Extract the [X, Y] coordinate from the center of the cell holding the provided text.  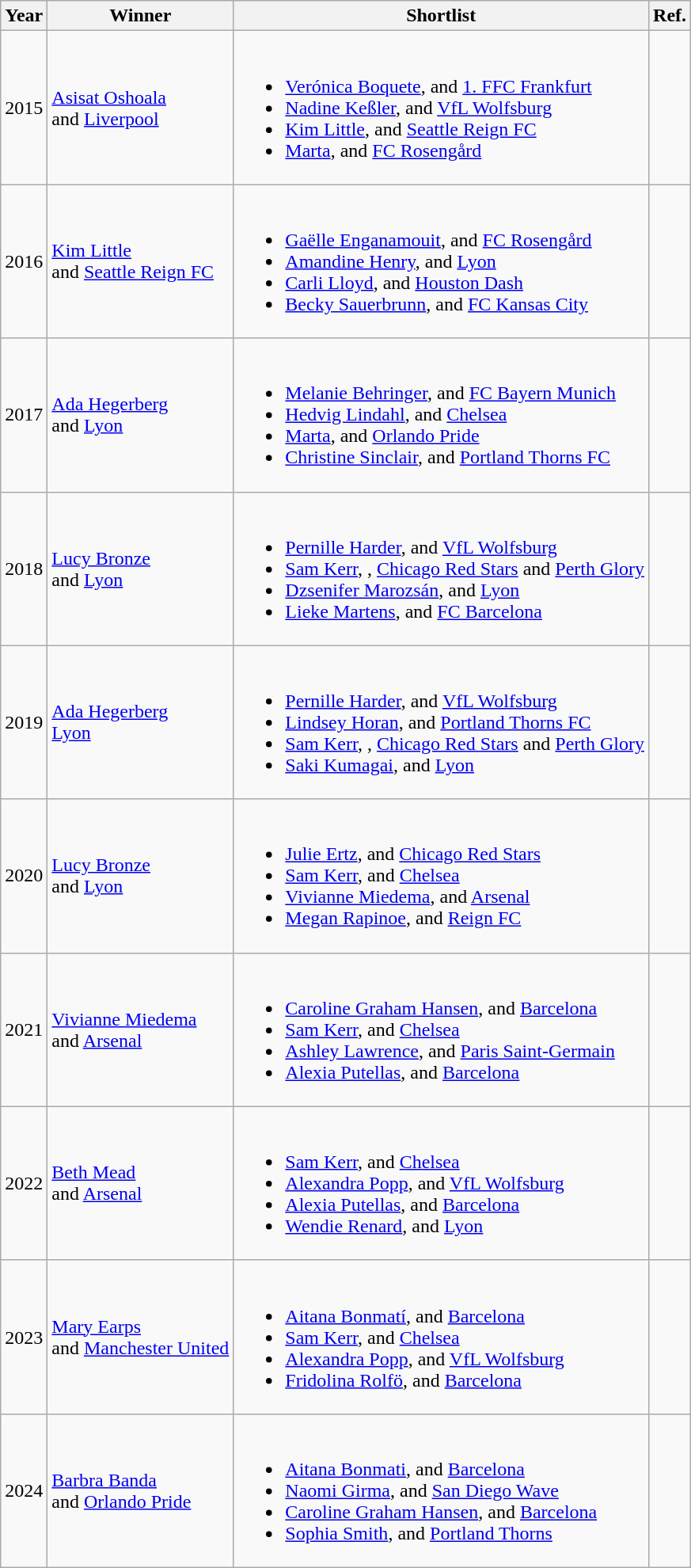
2015 [24, 108]
Melanie Behringer, and FC Bayern MunichHedvig Lindahl, and ChelseaMarta, and Orlando PrideChristine Sinclair, and Portland Thorns FC [442, 415]
2020 [24, 876]
Gaëlle Enganamouit, and FC RosengårdAmandine Henry, and LyonCarli Lloyd, and Houston DashBecky Sauerbrunn, and FC Kansas City [442, 261]
Sam Kerr, and ChelseaAlexandra Popp, and VfL WolfsburgAlexia Putellas, and BarcelonaWendie Renard, and Lyon [442, 1183]
Winner [141, 16]
2017 [24, 415]
Ada Hegerberg and Lyon [141, 415]
Pernille Harder, and VfL WolfsburgLindsey Horan, and Portland Thorns FCSam Kerr, , Chicago Red Stars and Perth GlorySaki Kumagai, and Lyon [442, 722]
Ref. [670, 16]
Pernille Harder, and VfL WolfsburgSam Kerr, , Chicago Red Stars and Perth GloryDzsenifer Marozsán, and LyonLieke Martens, and FC Barcelona [442, 569]
Aitana Bonmati, and BarcelonaNaomi Girma, and San Diego WaveCaroline Graham Hansen, and BarcelonaSophia Smith, and Portland Thorns [442, 1490]
Julie Ertz, and Chicago Red StarsSam Kerr, and ChelseaVivianne Miedema, and ArsenalMegan Rapinoe, and Reign FC [442, 876]
Verónica Boquete, and 1. FFC FrankfurtNadine Keßler, and VfL WolfsburgKim Little, and Seattle Reign FCMarta, and FC Rosengård [442, 108]
2018 [24, 569]
Aitana Bonmatí, and BarcelonaSam Kerr, and ChelseaAlexandra Popp, and VfL WolfsburgFridolina Rolfö, and Barcelona [442, 1337]
2023 [24, 1337]
Barbra Banda and Orlando Pride [141, 1490]
Kim Little and Seattle Reign FC [141, 261]
2022 [24, 1183]
Asisat Oshoala and Liverpool [141, 108]
Vivianne Miedema and Arsenal [141, 1029]
Year [24, 16]
Shortlist [442, 16]
2016 [24, 261]
2024 [24, 1490]
Ada Hegerberg Lyon [141, 722]
Beth Mead and Arsenal [141, 1183]
2021 [24, 1029]
Caroline Graham Hansen, and BarcelonaSam Kerr, and ChelseaAshley Lawrence, and Paris Saint-GermainAlexia Putellas, and Barcelona [442, 1029]
Mary Earps and Manchester United [141, 1337]
2019 [24, 722]
